Provide the (X, Y) coordinate of the cell's center where the given text is located.  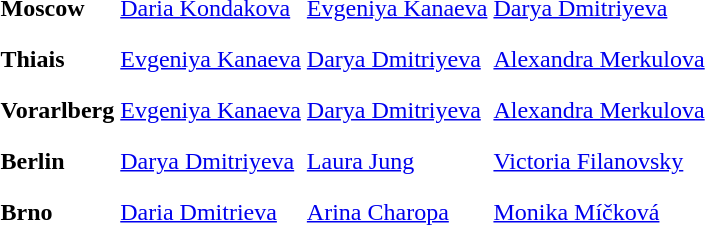
Laura Jung (397, 161)
